Search for the cell housing the specified text and yield its [x, y] center coordinate. 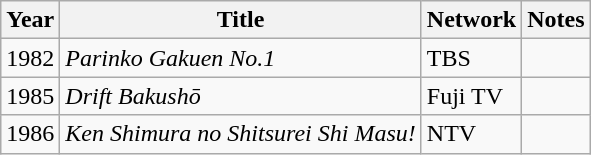
Year [30, 20]
Title [241, 20]
TBS [471, 58]
Ken Shimura no Shitsurei Shi Masu! [241, 134]
1986 [30, 134]
1985 [30, 96]
Fuji TV [471, 96]
Parinko Gakuen No.1 [241, 58]
Network [471, 20]
Notes [556, 20]
NTV [471, 134]
Drift Bakushō [241, 96]
1982 [30, 58]
